Output the [x, y] coordinate of the center of the cell containing the given text.  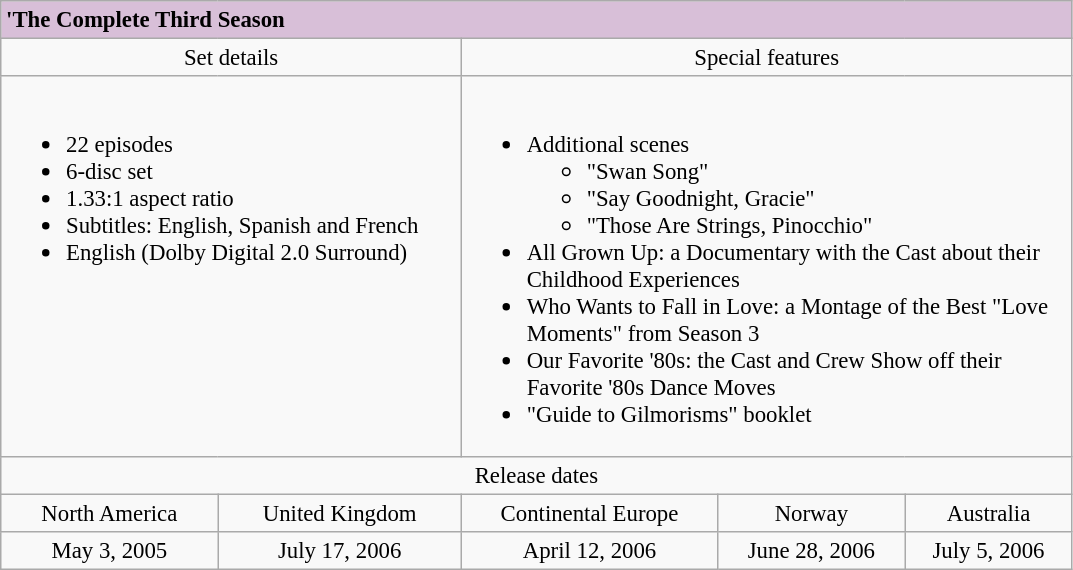
United Kingdom [340, 513]
Release dates [536, 475]
North America [110, 513]
'The Complete Third Season [536, 20]
Norway [812, 513]
July 17, 2006 [340, 550]
July 5, 2006 [988, 550]
April 12, 2006 [589, 550]
Australia [988, 513]
May 3, 2005 [110, 550]
June 28, 2006 [812, 550]
Special features [766, 58]
Continental Europe [589, 513]
22 episodes6-disc set1.33:1 aspect ratioSubtitles: English, Spanish and FrenchEnglish (Dolby Digital 2.0 Surround) [232, 266]
Set details [232, 58]
